Return [x, y] of the center of cell containing provided text 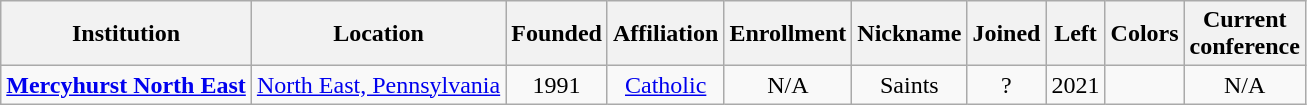
Nickname [910, 34]
Location [378, 34]
Catholic [665, 85]
Affiliation [665, 34]
Institution [126, 34]
Joined [1006, 34]
Enrollment [788, 34]
North East, Pennsylvania [378, 85]
Founded [557, 34]
1991 [557, 85]
Mercyhurst North East [126, 85]
Saints [910, 85]
Currentconference [1244, 34]
Left [1076, 34]
? [1006, 85]
2021 [1076, 85]
Colors [1144, 34]
